Identify which cell holds the provided text, then report its (X, Y) central coordinate. 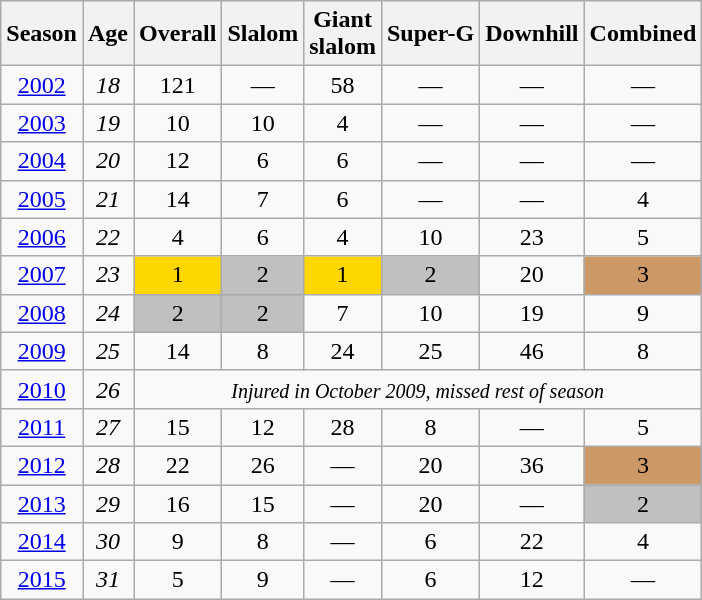
46 (532, 351)
Season (42, 34)
2009 (42, 351)
29 (108, 503)
2010 (42, 389)
36 (532, 465)
31 (108, 580)
58 (343, 85)
2011 (42, 427)
Age (108, 34)
Giantslalom (343, 34)
2014 (42, 542)
18 (108, 85)
Overall (178, 34)
Downhill (532, 34)
27 (108, 427)
2013 (42, 503)
2015 (42, 580)
2004 (42, 161)
2008 (42, 313)
2006 (42, 237)
2002 (42, 85)
Super-G (430, 34)
30 (108, 542)
16 (178, 503)
Injured in October 2009, missed rest of season (418, 389)
121 (178, 85)
2005 (42, 199)
2012 (42, 465)
21 (108, 199)
2003 (42, 123)
Combined (643, 34)
Slalom (263, 34)
2007 (42, 275)
